Identify which cell holds the provided text, then report its (X, Y) central coordinate. 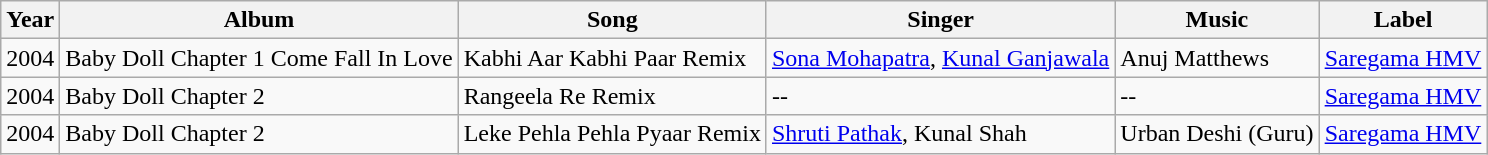
Anuj Matthews (1217, 58)
Album (259, 20)
Shruti Pathak, Kunal Shah (940, 134)
Singer (940, 20)
Urban Deshi (Guru) (1217, 134)
Music (1217, 20)
Leke Pehla Pehla Pyaar Remix (612, 134)
Rangeela Re Remix (612, 96)
Label (1403, 20)
Song (612, 20)
Year (30, 20)
Baby Doll Chapter 1 Come Fall In Love (259, 58)
Kabhi Aar Kabhi Paar Remix (612, 58)
Sona Mohapatra, Kunal Ganjawala (940, 58)
